Return the (x, y) coordinate for the center point of the cell that contains the specified text.  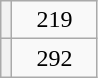
292 (55, 58)
219 (55, 20)
